Scan for the cell matching the given text and deliver its (X, Y) coordinate at center. 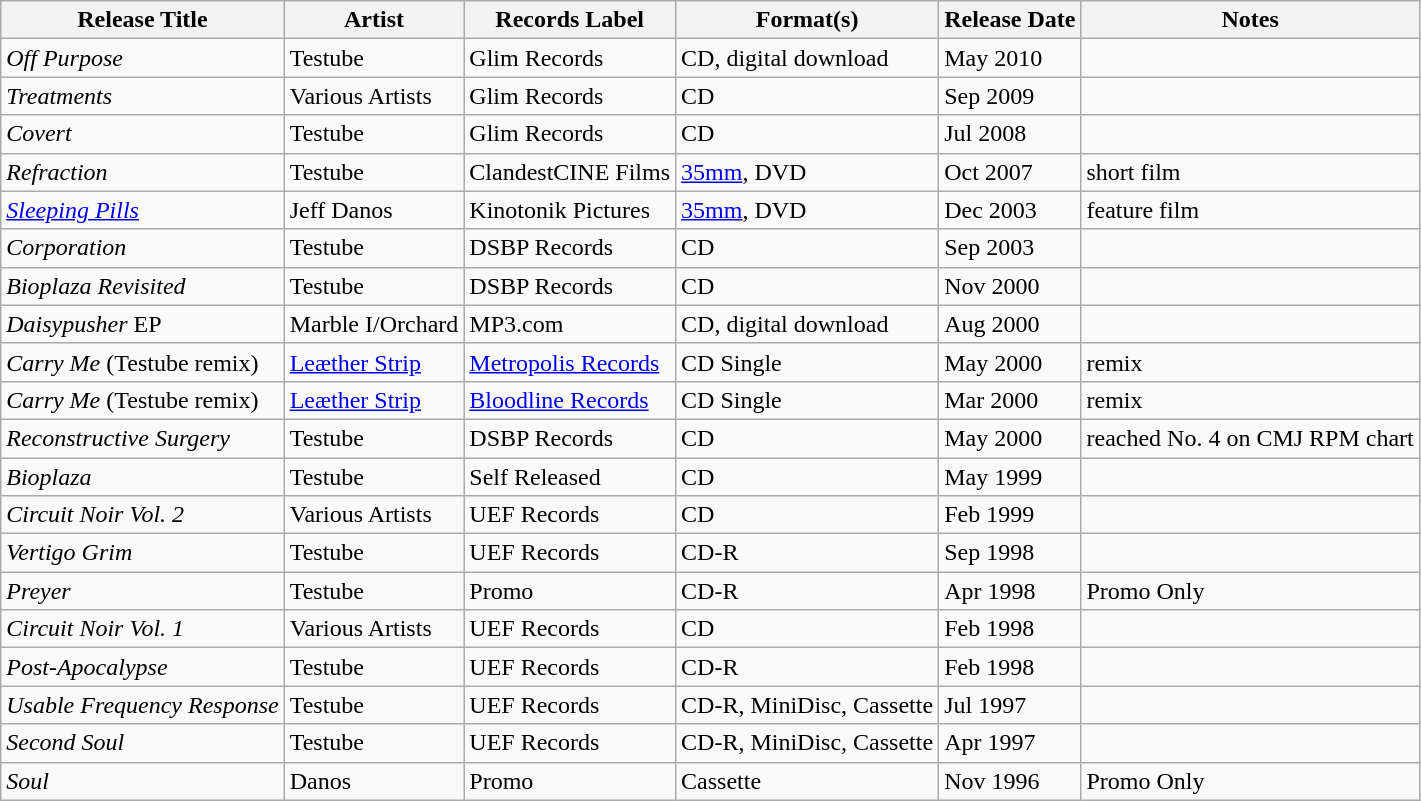
reached No. 4 on CMJ RPM chart (1250, 438)
short film (1250, 172)
Second Soul (142, 743)
Aug 2000 (1010, 324)
Danos (374, 781)
Artist (374, 20)
Notes (1250, 20)
May 2010 (1010, 58)
Bioplaza Revisited (142, 286)
Cassette (808, 781)
Release Date (1010, 20)
Records Label (570, 20)
Refraction (142, 172)
Apr 1998 (1010, 591)
Sleeping Pills (142, 210)
Usable Frequency Response (142, 705)
Corporation (142, 248)
Bloodline Records (570, 400)
Jeff Danos (374, 210)
Nov 2000 (1010, 286)
Circuit Noir Vol. 2 (142, 515)
Vertigo Grim (142, 553)
ClandestCINE Films (570, 172)
Off Purpose (142, 58)
Post-Apocalypse (142, 667)
Kinotonik Pictures (570, 210)
Reconstructive Surgery (142, 438)
Sep 2009 (1010, 96)
Nov 1996 (1010, 781)
Mar 2000 (1010, 400)
Sep 2003 (1010, 248)
Sep 1998 (1010, 553)
Self Released (570, 477)
Jul 1997 (1010, 705)
Bioplaza (142, 477)
Preyer (142, 591)
Dec 2003 (1010, 210)
Format(s) (808, 20)
Circuit Noir Vol. 1 (142, 629)
Covert (142, 134)
feature film (1250, 210)
Oct 2007 (1010, 172)
Release Title (142, 20)
Marble I/Orchard (374, 324)
Metropolis Records (570, 362)
Apr 1997 (1010, 743)
Daisypusher EP (142, 324)
Treatments (142, 96)
May 1999 (1010, 477)
Jul 2008 (1010, 134)
Soul (142, 781)
MP3.com (570, 324)
Feb 1999 (1010, 515)
